Determine the (X, Y) coordinate at the center of the cell enclosing the given text.  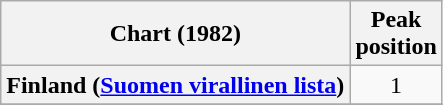
1 (396, 85)
Peakposition (396, 34)
Finland (Suomen virallinen lista) (176, 85)
Chart (1982) (176, 34)
